Detect which cell encompasses the target text, then output its (X, Y) center coordinate. 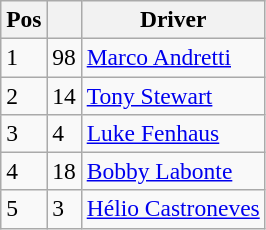
2 (24, 95)
Driver (173, 19)
Pos (24, 19)
Bobby Labonte (173, 171)
98 (64, 57)
14 (64, 95)
Luke Fenhaus (173, 133)
Hélio Castroneves (173, 209)
18 (64, 171)
Marco Andretti (173, 57)
5 (24, 209)
Tony Stewart (173, 95)
1 (24, 57)
